Search for the cell housing the specified text and yield its [x, y] center coordinate. 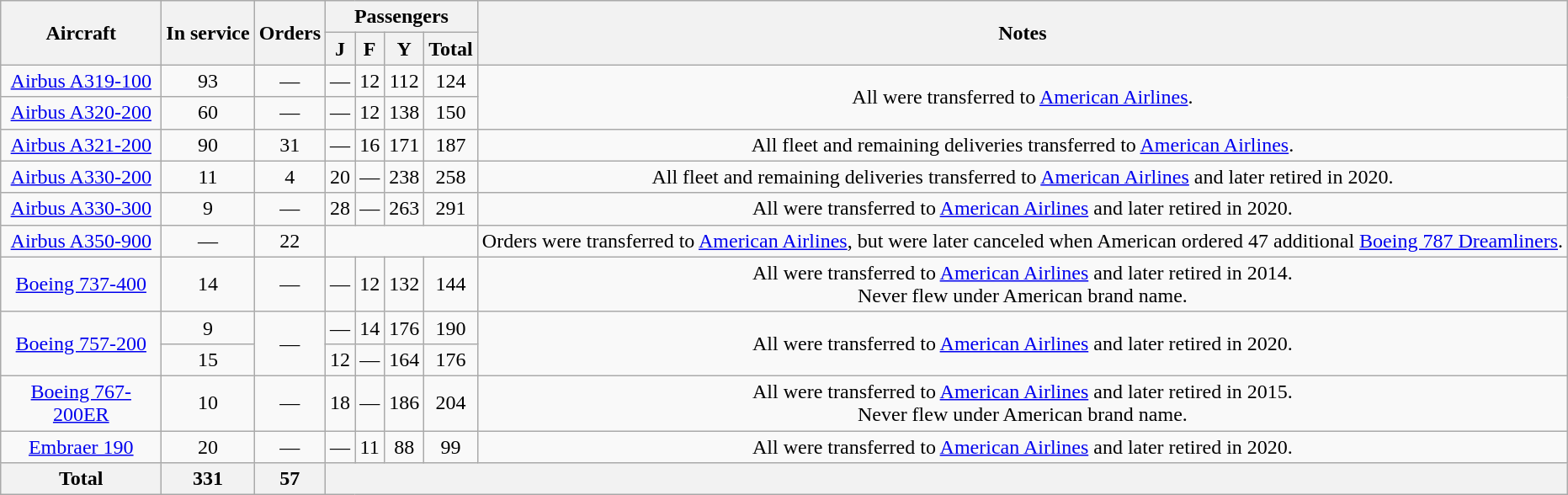
238 [404, 177]
144 [451, 285]
All were transferred to American Airlines and later retired in 2015.Never flew under American brand name. [1022, 402]
Aircraft [81, 33]
22 [290, 241]
All were transferred to American Airlines. [1022, 97]
Passengers [402, 17]
10 [208, 402]
57 [290, 479]
31 [290, 145]
124 [451, 81]
186 [404, 402]
331 [208, 479]
4 [290, 177]
132 [404, 285]
Orders were transferred to American Airlines, but were later canceled when American ordered 47 additional Boeing 787 Dreamliners. [1022, 241]
Y [404, 49]
Airbus A321-200 [81, 145]
15 [208, 359]
Airbus A350-900 [81, 241]
88 [404, 447]
Airbus A330-300 [81, 209]
Notes [1022, 33]
90 [208, 145]
In service [208, 33]
18 [340, 402]
291 [451, 209]
187 [451, 145]
93 [208, 81]
F [370, 49]
60 [208, 113]
J [340, 49]
All were transferred to American Airlines and later retired in 2014.Never flew under American brand name. [1022, 285]
112 [404, 81]
Boeing 757-200 [81, 343]
263 [404, 209]
All fleet and remaining deliveries transferred to American Airlines and later retired in 2020. [1022, 177]
Airbus A330-200 [81, 177]
Boeing 737-400 [81, 285]
99 [451, 447]
258 [451, 177]
164 [404, 359]
Airbus A320-200 [81, 113]
All fleet and remaining deliveries transferred to American Airlines. [1022, 145]
Boeing 767-200ER [81, 402]
204 [451, 402]
138 [404, 113]
150 [451, 113]
171 [404, 145]
Orders [290, 33]
16 [370, 145]
Embraer 190 [81, 447]
190 [451, 327]
28 [340, 209]
Airbus A319-100 [81, 81]
